Locate the cell with the specified text and output its [X, Y] center coordinate. 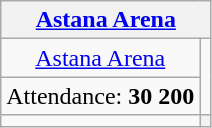
Attendance: 30 200 [100, 96]
